Capture the cell that displays the provided text and extract its (x, y) central coordinate. 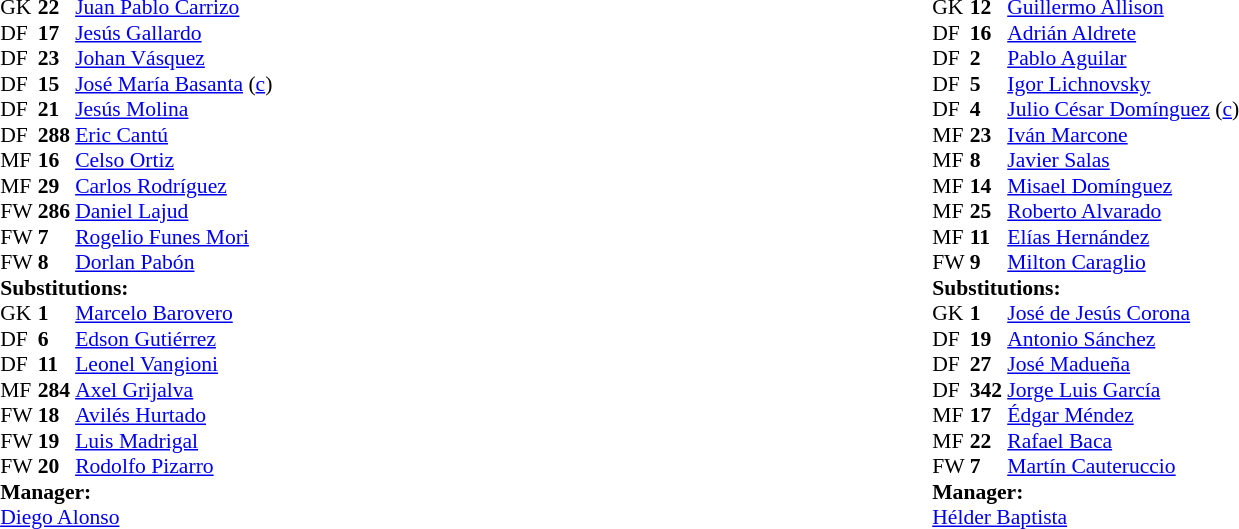
Johan Vásquez (174, 59)
Julio César Domínguez (c) (1123, 109)
José Madueña (1123, 365)
Dorlan Pabón (174, 263)
6 (57, 339)
Marcelo Barovero (174, 313)
Avilés Hurtado (174, 415)
Carlos Rodríguez (174, 186)
Javier Salas (1123, 161)
Luis Madrigal (174, 441)
Antonio Sánchez (1123, 339)
Jorge Luis García (1123, 390)
288 (57, 135)
Leonel Vangioni (174, 365)
Édgar Méndez (1123, 415)
Martín Cauteruccio (1123, 467)
Misael Domínguez (1123, 186)
Rogelio Funes Mori (174, 237)
15 (57, 84)
Igor Lichnovsky (1123, 84)
21 (57, 109)
Adrián Aldrete (1123, 33)
2 (989, 59)
Roberto Alvarado (1123, 211)
29 (57, 186)
Milton Caraglio (1123, 263)
14 (989, 186)
Eric Cantú (174, 135)
José de Jesús Corona (1123, 313)
5 (989, 84)
18 (57, 415)
342 (989, 390)
286 (57, 211)
22 (989, 441)
9 (989, 263)
Rodolfo Pizarro (174, 467)
Elías Hernández (1123, 237)
Edson Gutiérrez (174, 339)
25 (989, 211)
Iván Marcone (1123, 135)
Pablo Aguilar (1123, 59)
José María Basanta (c) (174, 84)
Jesús Gallardo (174, 33)
284 (57, 390)
Celso Ortiz (174, 161)
Rafael Baca (1123, 441)
Axel Grijalva (174, 390)
Daniel Lajud (174, 211)
20 (57, 467)
Jesús Molina (174, 109)
4 (989, 109)
27 (989, 365)
